Capture the cell that displays the provided text and extract its [x, y] central coordinate. 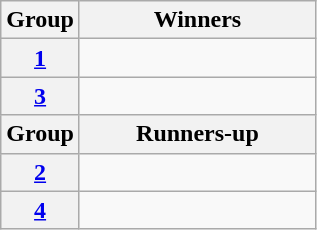
1 [40, 58]
Runners-up [197, 134]
Winners [197, 20]
2 [40, 172]
4 [40, 210]
3 [40, 96]
